Identify which cell holds the provided text, then report its [X, Y] central coordinate. 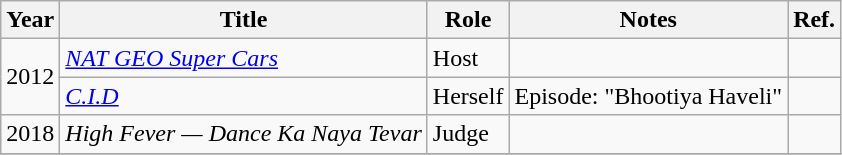
Herself [468, 96]
NAT GEO Super Cars [244, 58]
Role [468, 20]
Host [468, 58]
Ref. [814, 20]
Notes [648, 20]
High Fever — Dance Ka Naya Tevar [244, 134]
Episode: "Bhootiya Haveli" [648, 96]
Title [244, 20]
2018 [30, 134]
2012 [30, 77]
Year [30, 20]
C.I.D [244, 96]
Judge [468, 134]
